Scan for the cell matching the given text and deliver its (X, Y) coordinate at center. 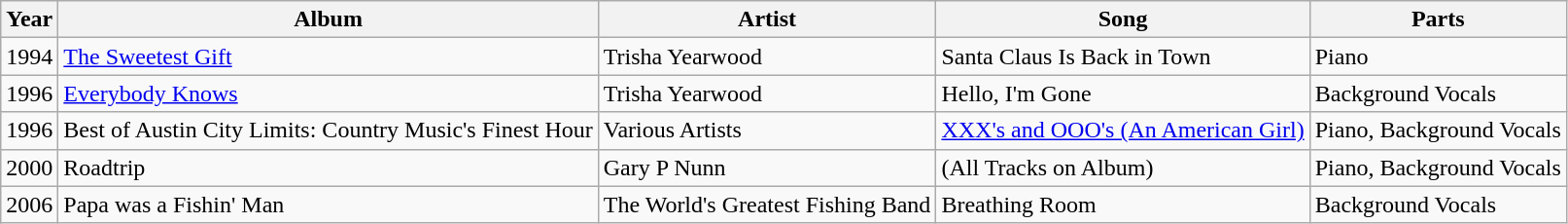
Artist (767, 19)
The World's Greatest Fishing Band (767, 205)
XXX's and OOO's (An American Girl) (1123, 131)
(All Tracks on Album) (1123, 168)
Best of Austin City Limits: Country Music's Finest Hour (329, 131)
Roadtrip (329, 168)
Gary P Nunn (767, 168)
The Sweetest Gift (329, 56)
Year (29, 19)
Song (1123, 19)
Various Artists (767, 131)
1994 (29, 56)
Santa Claus Is Back in Town (1123, 56)
Album (329, 19)
Breathing Room (1123, 205)
Everybody Knows (329, 93)
Papa was a Fishin' Man (329, 205)
2000 (29, 168)
2006 (29, 205)
Piano (1438, 56)
Parts (1438, 19)
Hello, I'm Gone (1123, 93)
